Detect which cell encompasses the target text, then output its [x, y] center coordinate. 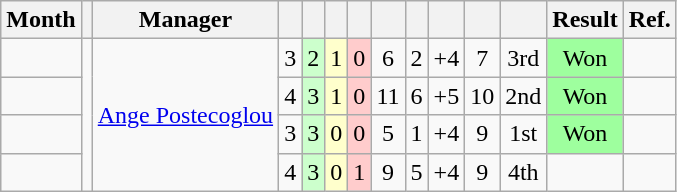
Ref. [650, 20]
10 [482, 96]
4th [524, 172]
1st [524, 134]
3rd [524, 58]
2nd [524, 96]
Manager [185, 20]
11 [388, 96]
Ange Postecoglou [185, 115]
7 [482, 58]
+5 [446, 96]
Result [585, 20]
Month [41, 20]
